Locate the cell with the specified text and output its (X, Y) center coordinate. 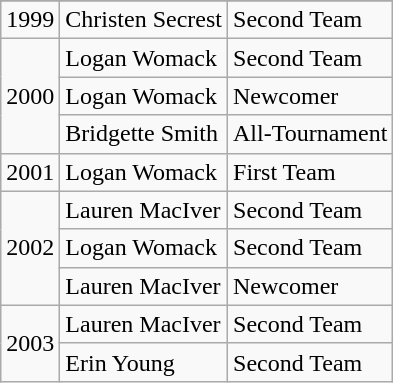
2002 (30, 248)
All-Tournament (310, 134)
Bridgette Smith (144, 134)
2001 (30, 172)
1999 (30, 20)
Erin Young (144, 362)
Christen Secrest (144, 20)
First Team (310, 172)
2003 (30, 343)
2000 (30, 96)
